Provide the (x, y) coordinate of the cell's center where the given text is located.  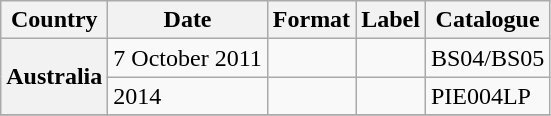
2014 (188, 96)
Australia (54, 77)
Country (54, 20)
PIE004LP (487, 96)
7 October 2011 (188, 58)
Date (188, 20)
Label (391, 20)
BS04/BS05 (487, 58)
Format (311, 20)
Catalogue (487, 20)
